From the cell containing the given text, extract its center point as [X, Y] coordinate. 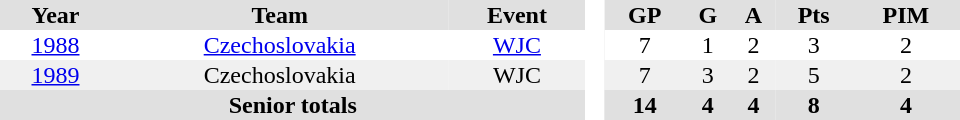
1988 [56, 45]
Senior totals [292, 105]
PIM [906, 15]
1 [708, 45]
Event [516, 15]
1989 [56, 75]
G [708, 15]
5 [814, 75]
A [753, 15]
Year [56, 15]
Team [280, 15]
8 [814, 105]
Pts [814, 15]
GP [644, 15]
14 [644, 105]
